Return (x, y) of the center of cell containing provided text 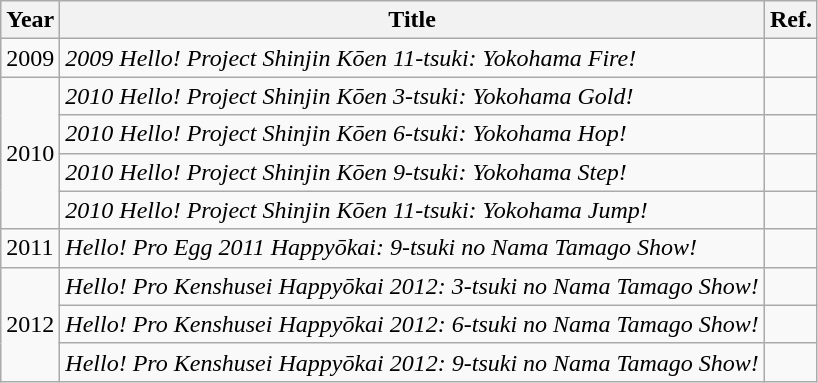
Hello! Pro Kenshusei Happyōkai 2012: 3-tsuki no Nama Tamago Show! (412, 286)
2009 Hello! Project Shinjin Kōen 11-tsuki: Yokohama Fire! (412, 58)
2010 Hello! Project Shinjin Kōen 11-tsuki: Yokohama Jump! (412, 210)
2010 Hello! Project Shinjin Kōen 9-tsuki: Yokohama Step! (412, 172)
2010 (30, 153)
2012 (30, 324)
Title (412, 20)
Hello! Pro Kenshusei Happyōkai 2012: 9-tsuki no Nama Tamago Show! (412, 362)
2010 Hello! Project Shinjin Kōen 3-tsuki: Yokohama Gold! (412, 96)
Hello! Pro Kenshusei Happyōkai 2012: 6-tsuki no Nama Tamago Show! (412, 324)
Ref. (790, 20)
Hello! Pro Egg 2011 Happyōkai: 9-tsuki no Nama Tamago Show! (412, 248)
2011 (30, 248)
2010 Hello! Project Shinjin Kōen 6-tsuki: Yokohama Hop! (412, 134)
Year (30, 20)
2009 (30, 58)
